Find where the given text appears and provide that cell's center as [X, Y] coordinate. 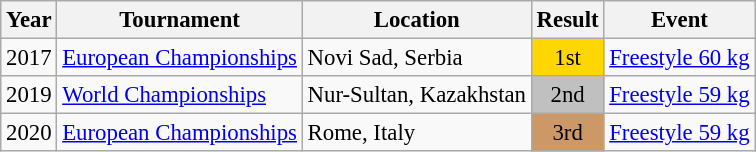
3rd [568, 133]
Year [29, 20]
2017 [29, 58]
Rome, Italy [416, 133]
2nd [568, 95]
Tournament [180, 20]
1st [568, 58]
Nur-Sultan, Kazakhstan [416, 95]
Event [680, 20]
2019 [29, 95]
Location [416, 20]
Freestyle 60 kg [680, 58]
2020 [29, 133]
Novi Sad, Serbia [416, 58]
World Championships [180, 95]
Result [568, 20]
